Return [X, Y] of the center of cell containing provided text 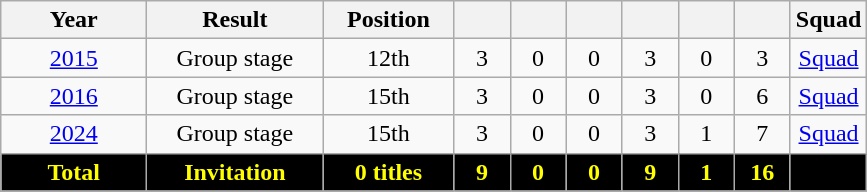
2016 [74, 96]
Result [235, 20]
Invitation [235, 172]
6 [762, 96]
Year [74, 20]
Total [74, 172]
2015 [74, 58]
2024 [74, 134]
7 [762, 134]
16 [762, 172]
Position [388, 20]
0 titles [388, 172]
12th [388, 58]
